Determine the (x, y) coordinate at the center of the cell enclosing the given text.  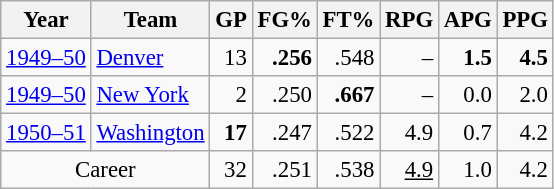
FG% (284, 20)
Washington (150, 133)
4.5 (525, 58)
.256 (284, 58)
.250 (284, 95)
GP (231, 20)
New York (150, 95)
2.0 (525, 95)
17 (231, 133)
13 (231, 58)
RPG (410, 20)
1.0 (468, 170)
.522 (348, 133)
32 (231, 170)
1950–51 (46, 133)
.667 (348, 95)
Team (150, 20)
PPG (525, 20)
Career (106, 170)
.538 (348, 170)
APG (468, 20)
1.5 (468, 58)
2 (231, 95)
Year (46, 20)
0.7 (468, 133)
Denver (150, 58)
.251 (284, 170)
0.0 (468, 95)
FT% (348, 20)
.548 (348, 58)
.247 (284, 133)
